For the text-containing cell, return its midpoint in [X, Y] coordinate format. 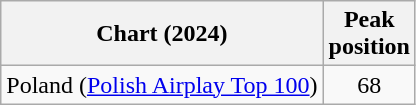
68 [369, 85]
Chart (2024) [162, 34]
Peakposition [369, 34]
Poland (Polish Airplay Top 100) [162, 85]
